Determine the (x, y) coordinate at the center of the cell enclosing the given text.  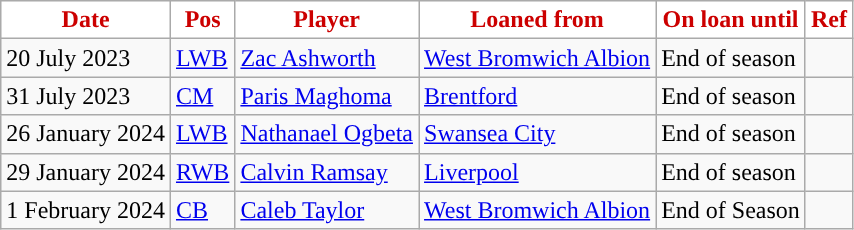
Paris Maghoma (327, 96)
Loaned from (538, 20)
Zac Ashworth (327, 58)
Pos (202, 20)
Ref (828, 20)
20 July 2023 (86, 58)
Date (86, 20)
31 July 2023 (86, 96)
CM (202, 96)
Caleb Taylor (327, 210)
26 January 2024 (86, 134)
End of Season (731, 210)
Calvin Ramsay (327, 172)
Liverpool (538, 172)
RWB (202, 172)
CB (202, 210)
Nathanael Ogbeta (327, 134)
Player (327, 20)
On loan until (731, 20)
Swansea City (538, 134)
Brentford (538, 96)
1 February 2024 (86, 210)
29 January 2024 (86, 172)
